Return (X, Y) of the center of cell containing provided text 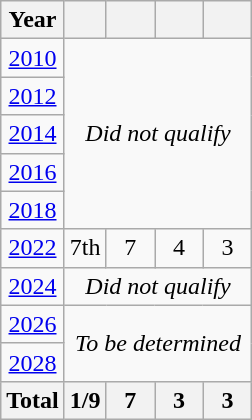
2012 (33, 96)
2018 (33, 210)
2028 (33, 362)
To be determined (158, 343)
2026 (33, 324)
2010 (33, 58)
Year (33, 20)
7th (85, 248)
2022 (33, 248)
Total (33, 400)
2014 (33, 134)
4 (180, 248)
2024 (33, 286)
1/9 (85, 400)
2016 (33, 172)
